Locate the cell with the specified text and output its (X, Y) center coordinate. 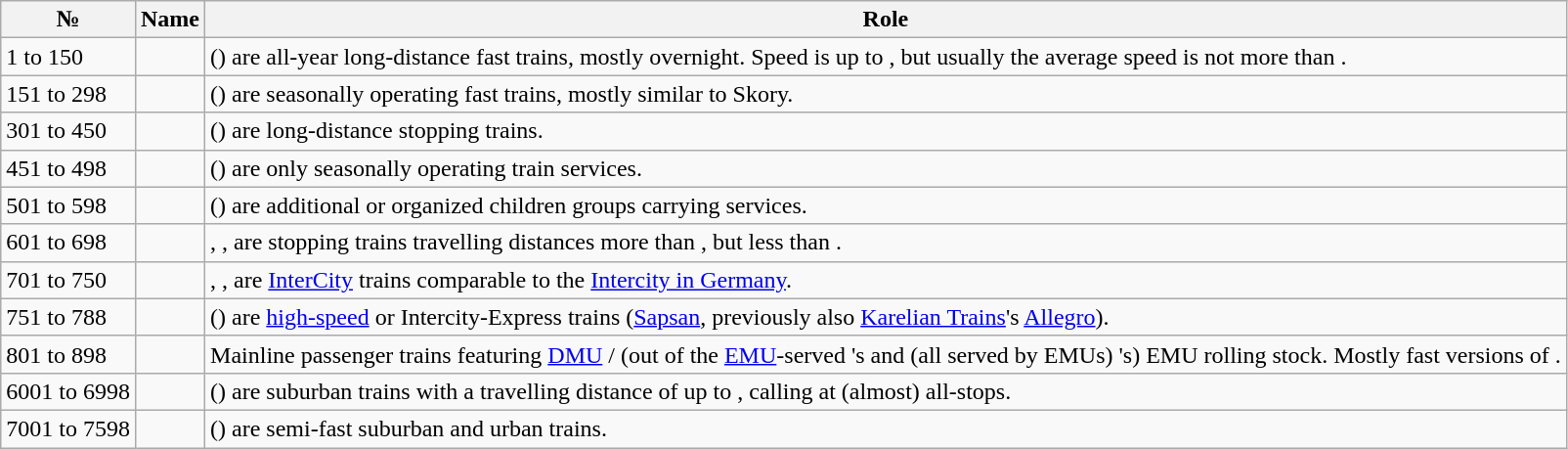
301 to 450 (68, 131)
601 to 698 (68, 243)
451 to 498 (68, 168)
501 to 598 (68, 205)
151 to 298 (68, 94)
() are high-speed or Intercity-Express trains (Sapsan, previously also Karelian Trains's Allegro). (886, 317)
() are only seasonally operating train services. (886, 168)
Role (886, 20)
() are suburban trains with a travelling distance of up to , calling at (almost) all-stops. (886, 391)
6001 to 6998 (68, 391)
() are long-distance stopping trains. (886, 131)
1 to 150 (68, 57)
7001 to 7598 (68, 428)
Name (170, 20)
, , are stopping trains travelling distances more than , but less than . (886, 243)
() are semi-fast suburban and urban trains. (886, 428)
() are all-year long-distance fast trains, mostly overnight. Speed is up to , but usually the average speed is not more than . (886, 57)
, , are InterCity trains comparable to the Intercity in Germany. (886, 280)
Mainline passenger trains featuring DMU / (out of the EMU-served 's and (all served by EMUs) 's) EMU rolling stock. Mostly fast versions of . (886, 354)
701 to 750 (68, 280)
751 to 788 (68, 317)
№ (68, 20)
() are seasonally operating fast trains, mostly similar to Skory. (886, 94)
() are additional or organized children groups carrying services. (886, 205)
801 to 898 (68, 354)
